Pinpoint the cell where the given text exists, returning its [X, Y] midpoint coordinate. 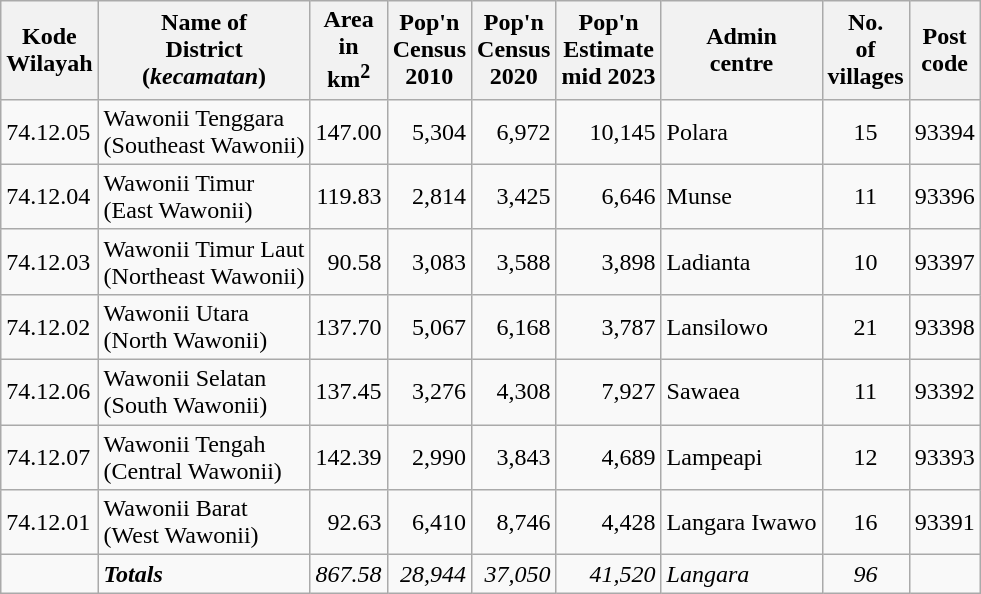
No.ofvillages [866, 50]
96 [866, 574]
93398 [944, 326]
74.12.07 [50, 458]
93397 [944, 262]
137.45 [348, 392]
74.12.03 [50, 262]
4,689 [608, 458]
41,520 [608, 574]
93393 [944, 458]
92.63 [348, 522]
147.00 [348, 132]
Postcode [944, 50]
Admincentre [742, 50]
3,787 [608, 326]
Wawonii Timur Laut (Northeast Wawonii) [204, 262]
6,410 [429, 522]
37,050 [514, 574]
Lansilowo [742, 326]
21 [866, 326]
3,843 [514, 458]
8,746 [514, 522]
867.58 [348, 574]
3,425 [514, 196]
Areain km2 [348, 50]
Langara Iwawo [742, 522]
Wawonii Tengah (Central Wawonii) [204, 458]
12 [866, 458]
Langara [742, 574]
15 [866, 132]
10,145 [608, 132]
119.83 [348, 196]
6,972 [514, 132]
Pop'nEstimatemid 2023 [608, 50]
90.58 [348, 262]
93392 [944, 392]
3,898 [608, 262]
Wawonii Tenggara (Southeast Wawonii) [204, 132]
Pop'nCensus2010 [429, 50]
74.12.02 [50, 326]
Polara [742, 132]
Pop'nCensus2020 [514, 50]
Wawonii Barat (West Wawonii) [204, 522]
74.12.06 [50, 392]
28,944 [429, 574]
Lampeapi [742, 458]
6,646 [608, 196]
Name ofDistrict(kecamatan) [204, 50]
2,814 [429, 196]
3,276 [429, 392]
6,168 [514, 326]
Kode Wilayah [50, 50]
5,304 [429, 132]
93391 [944, 522]
Munse [742, 196]
137.70 [348, 326]
16 [866, 522]
Wawonii Selatan (South Wawonii) [204, 392]
93394 [944, 132]
3,588 [514, 262]
142.39 [348, 458]
Wawonii Timur (East Wawonii) [204, 196]
5,067 [429, 326]
Totals [204, 574]
74.12.04 [50, 196]
3,083 [429, 262]
93396 [944, 196]
Sawaea [742, 392]
74.12.05 [50, 132]
4,308 [514, 392]
74.12.01 [50, 522]
4,428 [608, 522]
Ladianta [742, 262]
10 [866, 262]
2,990 [429, 458]
7,927 [608, 392]
Wawonii Utara (North Wawonii) [204, 326]
